Determine the (x, y) coordinate at the center of the cell enclosing the given text.  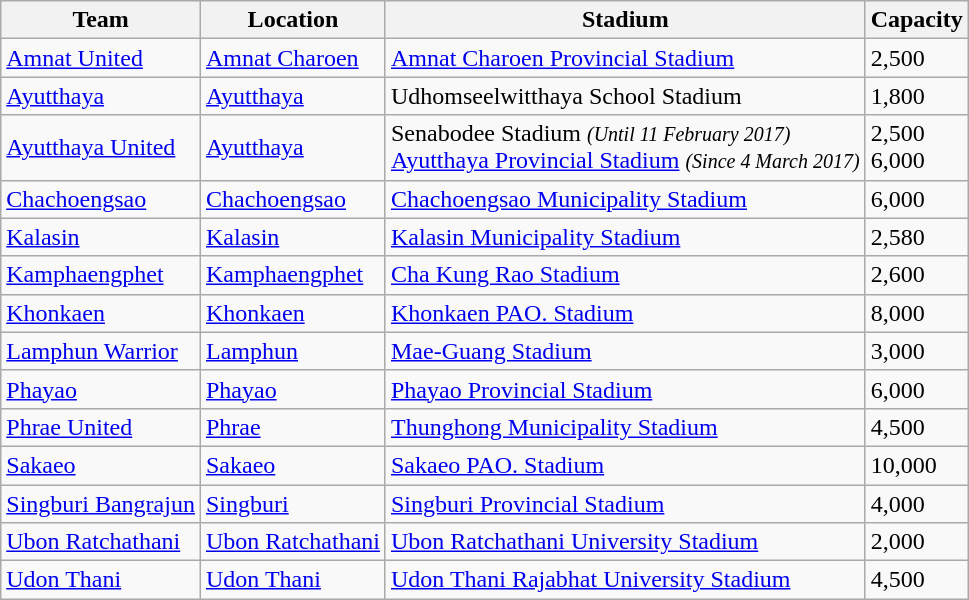
Phrae (292, 427)
Amnat Charoen Provincial Stadium (625, 58)
2,000 (916, 542)
Thunghong Municipality Stadium (625, 427)
Mae-Guang Stadium (625, 351)
4,000 (916, 503)
Team (101, 20)
Phayao Provincial Stadium (625, 389)
Sakaeo PAO. Stadium (625, 465)
Lamphun (292, 351)
1,800 (916, 96)
Phrae United (101, 427)
Location (292, 20)
2,580 (916, 237)
Ayutthaya United (101, 148)
Capacity (916, 20)
Amnat United (101, 58)
Singburi Bangrajun (101, 503)
Chachoengsao Municipality Stadium (625, 199)
2,500 (916, 58)
Singburi Provincial Stadium (625, 503)
Kalasin Municipality Stadium (625, 237)
3,000 (916, 351)
2,600 (916, 275)
Udon Thani Rajabhat University Stadium (625, 580)
Udhomseelwitthaya School Stadium (625, 96)
Ubon Ratchathani University Stadium (625, 542)
Senabodee Stadium (Until 11 February 2017)Ayutthaya Provincial Stadium (Since 4 March 2017) (625, 148)
8,000 (916, 313)
Cha Kung Rao Stadium (625, 275)
2,5006,000 (916, 148)
Khonkaen PAO. Stadium (625, 313)
Lamphun Warrior (101, 351)
Stadium (625, 20)
Singburi (292, 503)
10,000 (916, 465)
Amnat Charoen (292, 58)
